Provide the [X, Y] coordinate of the cell's center where the given text is located.  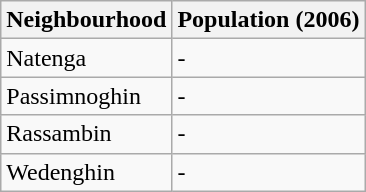
Neighbourhood [86, 20]
Population (2006) [268, 20]
Passimnoghin [86, 96]
Rassambin [86, 134]
Natenga [86, 58]
Wedenghin [86, 172]
